Output the (x, y) coordinate of the center of the cell containing the given text.  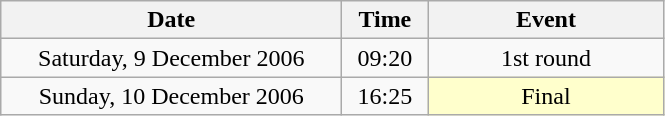
09:20 (385, 58)
Time (385, 20)
16:25 (385, 96)
Sunday, 10 December 2006 (172, 96)
Saturday, 9 December 2006 (172, 58)
1st round (546, 58)
Event (546, 20)
Date (172, 20)
Final (546, 96)
